Output the [X, Y] coordinate of the center of the cell containing the given text.  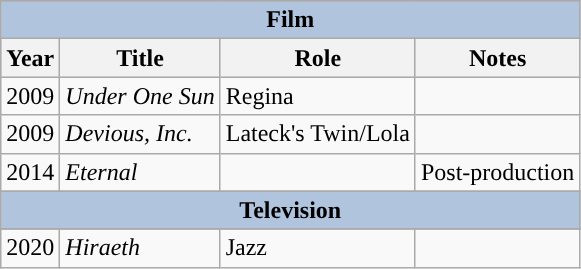
Eternal [140, 172]
Lateck's Twin/Lola [318, 134]
Title [140, 58]
Hiraeth [140, 248]
Devious, Inc. [140, 134]
Role [318, 58]
Jazz [318, 248]
2020 [30, 248]
2014 [30, 172]
Regina [318, 96]
Notes [497, 58]
Television [290, 210]
Film [290, 20]
Post-production [497, 172]
Year [30, 58]
Under One Sun [140, 96]
